For the text-containing cell, return its midpoint in (X, Y) coordinate format. 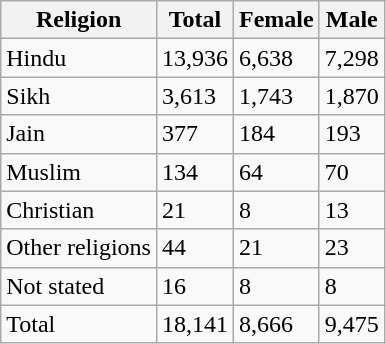
7,298 (352, 58)
1,870 (352, 96)
9,475 (352, 324)
Religion (79, 20)
23 (352, 248)
Christian (79, 210)
Not stated (79, 286)
44 (194, 248)
8,666 (277, 324)
Muslim (79, 172)
3,613 (194, 96)
Other religions (79, 248)
193 (352, 134)
Jain (79, 134)
70 (352, 172)
18,141 (194, 324)
1,743 (277, 96)
184 (277, 134)
Hindu (79, 58)
13,936 (194, 58)
Sikh (79, 96)
Female (277, 20)
377 (194, 134)
13 (352, 210)
Male (352, 20)
6,638 (277, 58)
16 (194, 286)
64 (277, 172)
134 (194, 172)
